Determine the [x, y] coordinate at the center of the cell enclosing the given text.  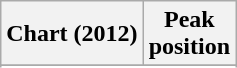
Chart (2012) [72, 34]
Peakposition [189, 34]
